Output the (X, Y) coordinate of the center of the cell containing the given text.  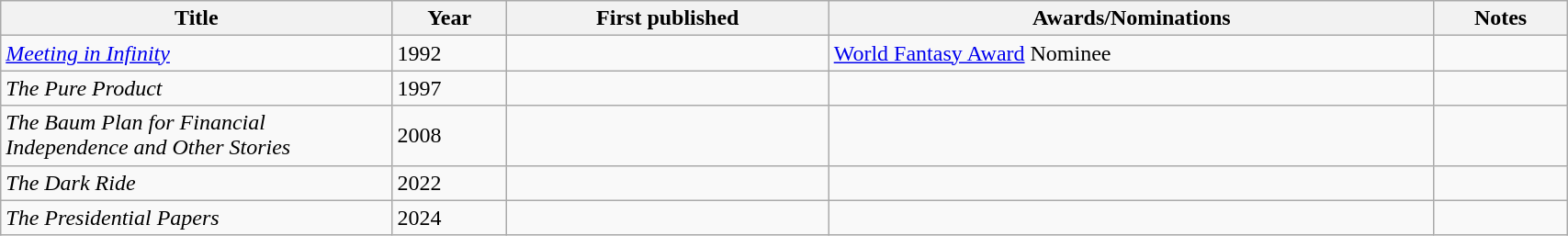
2024 (449, 218)
The Baum Plan for Financial Independence and Other Stories (197, 136)
World Fantasy Award Nominee (1132, 53)
Awards/Nominations (1132, 18)
The Pure Product (197, 88)
1992 (449, 53)
Title (197, 18)
1997 (449, 88)
The Presidential Papers (197, 218)
Year (449, 18)
The Dark Ride (197, 183)
Notes (1500, 18)
2022 (449, 183)
First published (667, 18)
Meeting in Infinity (197, 53)
2008 (449, 136)
